Detect which cell encompasses the target text, then output its [x, y] center coordinate. 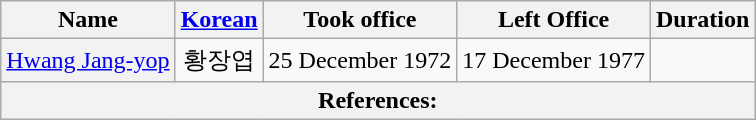
Left Office [554, 20]
Name [88, 20]
황장엽 [219, 60]
Korean [219, 20]
25 December 1972 [360, 60]
Took office [360, 20]
17 December 1977 [554, 60]
Duration [702, 20]
References: [378, 100]
Hwang Jang-yop [88, 60]
